Return the (x, y) coordinate for the center point of the cell that contains the specified text.  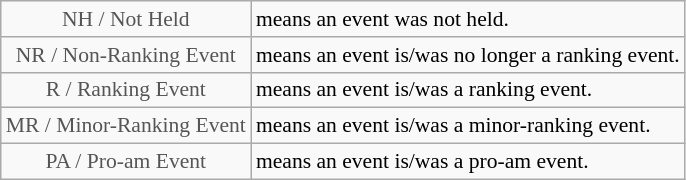
NR / Non-Ranking Event (126, 55)
means an event is/was a ranking event. (468, 90)
R / Ranking Event (126, 90)
means an event is/was a minor-ranking event. (468, 126)
PA / Pro-am Event (126, 162)
means an event is/was no longer a ranking event. (468, 55)
means an event is/was a pro-am event. (468, 162)
means an event was not held. (468, 19)
NH / Not Held (126, 19)
MR / Minor-Ranking Event (126, 126)
